Provide the (X, Y) coordinate of the cell's center where the given text is located.  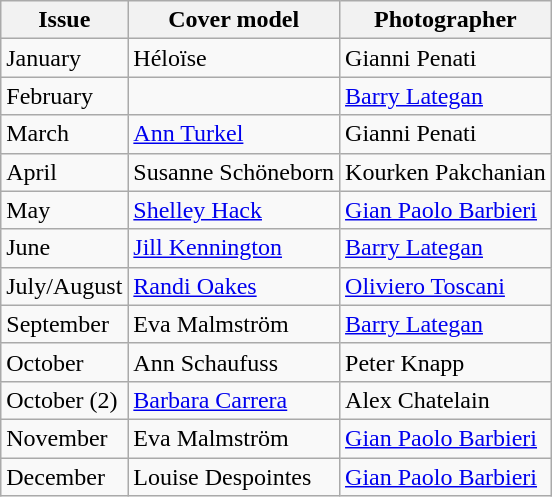
June (64, 248)
December (64, 477)
Cover model (234, 20)
Jill Kennington (234, 248)
Louise Despointes (234, 477)
Photographer (446, 20)
Peter Knapp (446, 362)
Alex Chatelain (446, 400)
Shelley Hack (234, 210)
Randi Oakes (234, 286)
March (64, 134)
Héloïse (234, 58)
January (64, 58)
Ann Turkel (234, 134)
Issue (64, 20)
Kourken Pakchanian (446, 172)
Ann Schaufuss (234, 362)
April (64, 172)
May (64, 210)
November (64, 438)
October (64, 362)
October (2) (64, 400)
Oliviero Toscani (446, 286)
Barbara Carrera (234, 400)
Susanne Schöneborn (234, 172)
September (64, 324)
February (64, 96)
July/August (64, 286)
